Output the [x, y] coordinate of the center of the cell containing the given text.  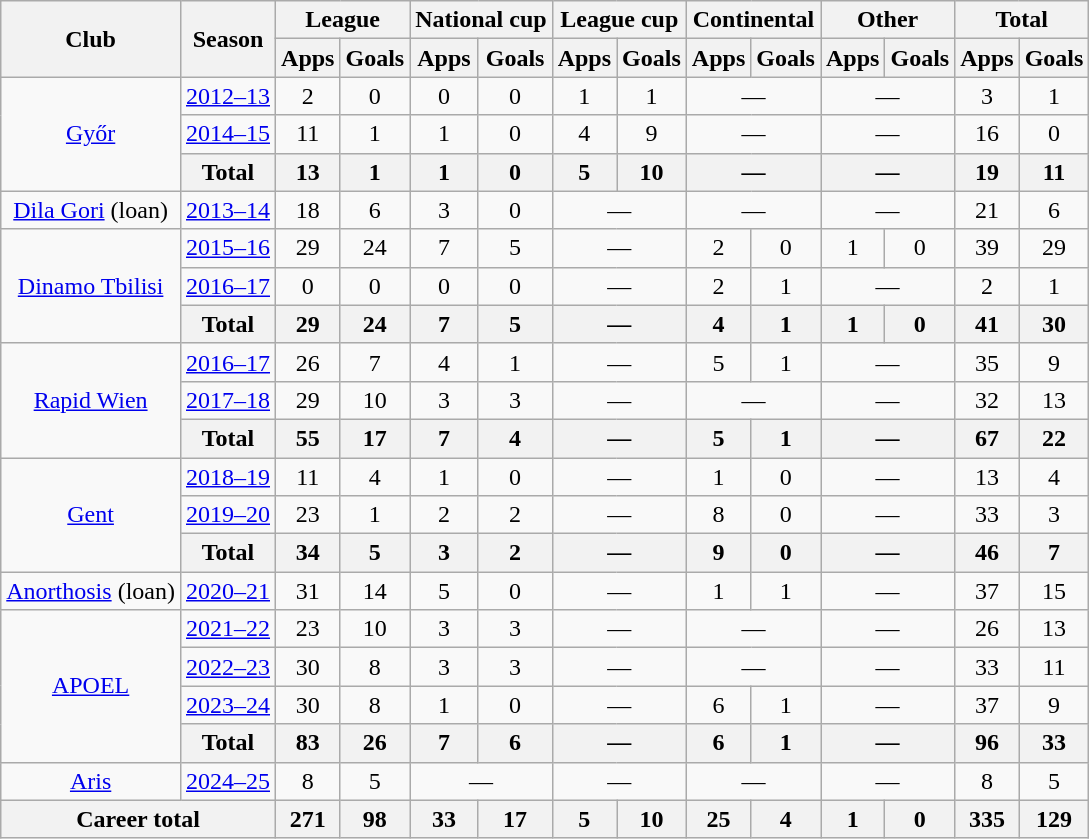
Season [228, 39]
271 [308, 819]
2020–21 [228, 591]
APOEL [91, 686]
15 [1054, 591]
Aris [91, 781]
31 [308, 591]
16 [987, 134]
83 [308, 743]
2015–16 [228, 248]
96 [987, 743]
2021–22 [228, 629]
Continental [753, 20]
National cup [481, 20]
39 [987, 248]
67 [987, 438]
2013–14 [228, 210]
Anorthosis (loan) [91, 591]
2018–19 [228, 477]
Győr [91, 134]
Club [91, 39]
2024–25 [228, 781]
55 [308, 438]
Gent [91, 515]
34 [308, 553]
21 [987, 210]
2023–24 [228, 705]
Dila Gori (loan) [91, 210]
2012–13 [228, 96]
League cup [619, 20]
335 [987, 819]
Dinamo Tbilisi [91, 286]
2019–20 [228, 515]
41 [987, 324]
2022–23 [228, 667]
2014–15 [228, 134]
98 [375, 819]
Career total [138, 819]
Other [887, 20]
32 [987, 400]
League [343, 20]
18 [308, 210]
46 [987, 553]
Rapid Wien [91, 400]
19 [987, 172]
2017–18 [228, 400]
25 [718, 819]
14 [375, 591]
129 [1054, 819]
22 [1054, 438]
35 [987, 362]
